Locate the cell with the specified text and output its (X, Y) center coordinate. 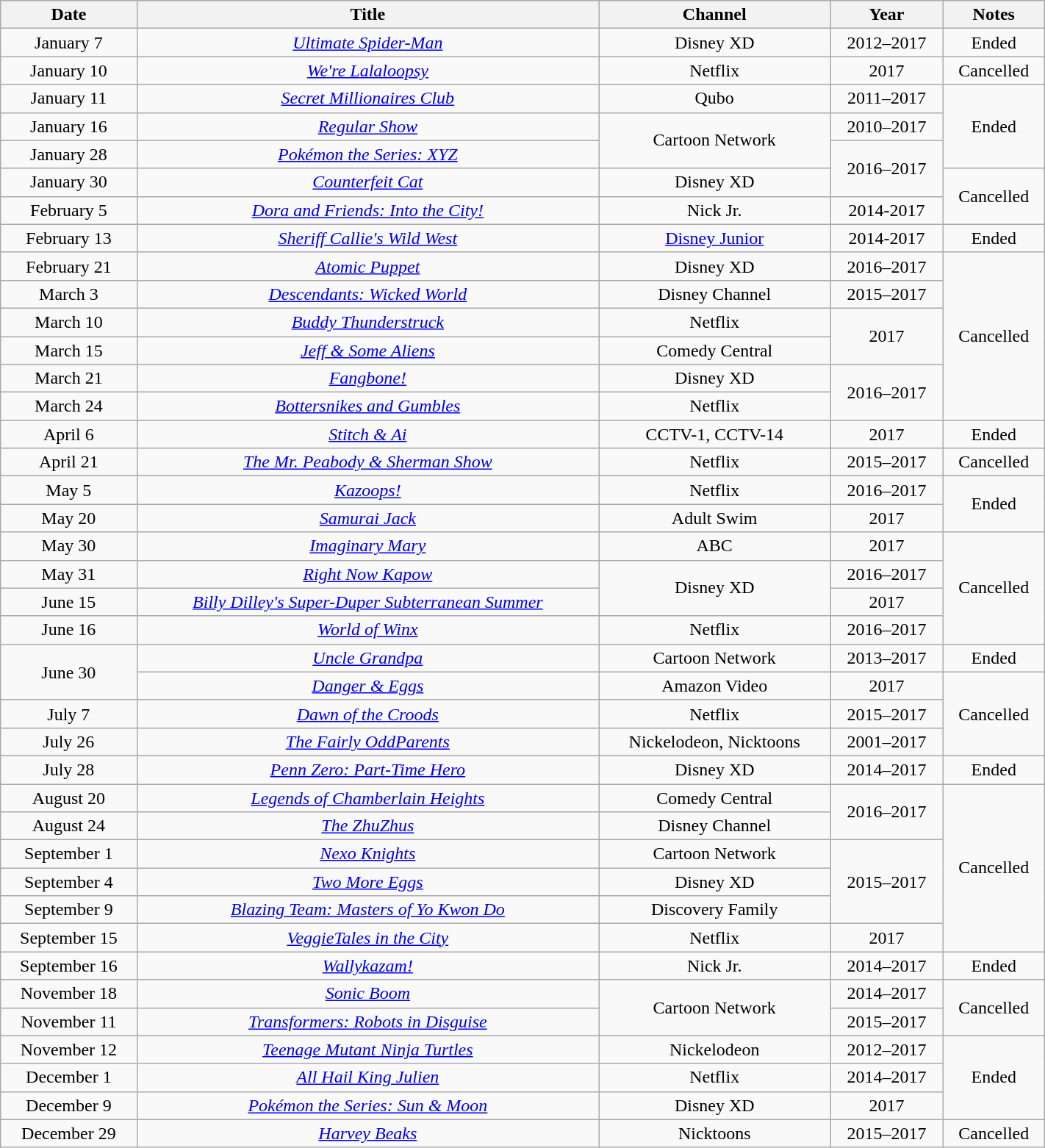
May 5 (69, 490)
December 1 (69, 1077)
September 16 (69, 966)
May 20 (69, 518)
July 26 (69, 742)
Sonic Boom (367, 994)
CCTV-1, CCTV-14 (714, 434)
2011–2017 (886, 98)
2010–2017 (886, 126)
The Mr. Peabody & Sherman Show (367, 462)
Transformers: Robots in Disguise (367, 1022)
June 16 (69, 630)
August 24 (69, 826)
March 21 (69, 379)
June 15 (69, 602)
Billy Dilley's Super-Duper Subterranean Summer (367, 602)
Imaginary Mary (367, 546)
June 30 (69, 672)
Harvey Beaks (367, 1133)
Nicktoons (714, 1133)
We're Lalaloopsy (367, 71)
Samurai Jack (367, 518)
January 10 (69, 71)
VeggieTales in the City (367, 938)
Dawn of the Croods (367, 714)
Buddy Thunderstruck (367, 322)
September 9 (69, 910)
Pokémon the Series: Sun & Moon (367, 1105)
Atomic Puppet (367, 266)
Title (367, 15)
Danger & Eggs (367, 686)
January 30 (69, 182)
April 21 (69, 462)
August 20 (69, 797)
World of Winx (367, 630)
Blazing Team: Masters of Yo Kwon Do (367, 910)
The Fairly OddParents (367, 742)
July 7 (69, 714)
November 18 (69, 994)
Year (886, 15)
May 31 (69, 574)
January 16 (69, 126)
March 10 (69, 322)
Dora and Friends: Into the City! (367, 210)
Counterfeit Cat (367, 182)
Discovery Family (714, 910)
March 24 (69, 406)
Jeff & Some Aliens (367, 351)
Nickelodeon, Nicktoons (714, 742)
Qubo (714, 98)
Notes (994, 15)
Legends of Chamberlain Heights (367, 797)
September 1 (69, 854)
January 11 (69, 98)
Channel (714, 15)
All Hail King Julien (367, 1077)
February 13 (69, 238)
Descendants: Wicked World (367, 294)
2001–2017 (886, 742)
Wallykazam! (367, 966)
Right Now Kapow (367, 574)
January 7 (69, 43)
Amazon Video (714, 686)
Regular Show (367, 126)
Stitch & Ai (367, 434)
The ZhuZhus (367, 826)
May 30 (69, 546)
ABC (714, 546)
November 11 (69, 1022)
January 28 (69, 154)
2013–2017 (886, 658)
Bottersnikes and Gumbles (367, 406)
March 3 (69, 294)
September 4 (69, 882)
Nickelodeon (714, 1050)
July 28 (69, 769)
December 29 (69, 1133)
Two More Eggs (367, 882)
Date (69, 15)
February 21 (69, 266)
March 15 (69, 351)
Nexo Knights (367, 854)
February 5 (69, 210)
Sheriff Callie's Wild West (367, 238)
April 6 (69, 434)
Uncle Grandpa (367, 658)
Kazoops! (367, 490)
Fangbone! (367, 379)
Adult Swim (714, 518)
Penn Zero: Part-Time Hero (367, 769)
November 12 (69, 1050)
December 9 (69, 1105)
Disney Junior (714, 238)
Ultimate Spider-Man (367, 43)
Secret Millionaires Club (367, 98)
September 15 (69, 938)
Teenage Mutant Ninja Turtles (367, 1050)
Pokémon the Series: XYZ (367, 154)
